Pinpoint the cell where the given text exists, returning its (x, y) midpoint coordinate. 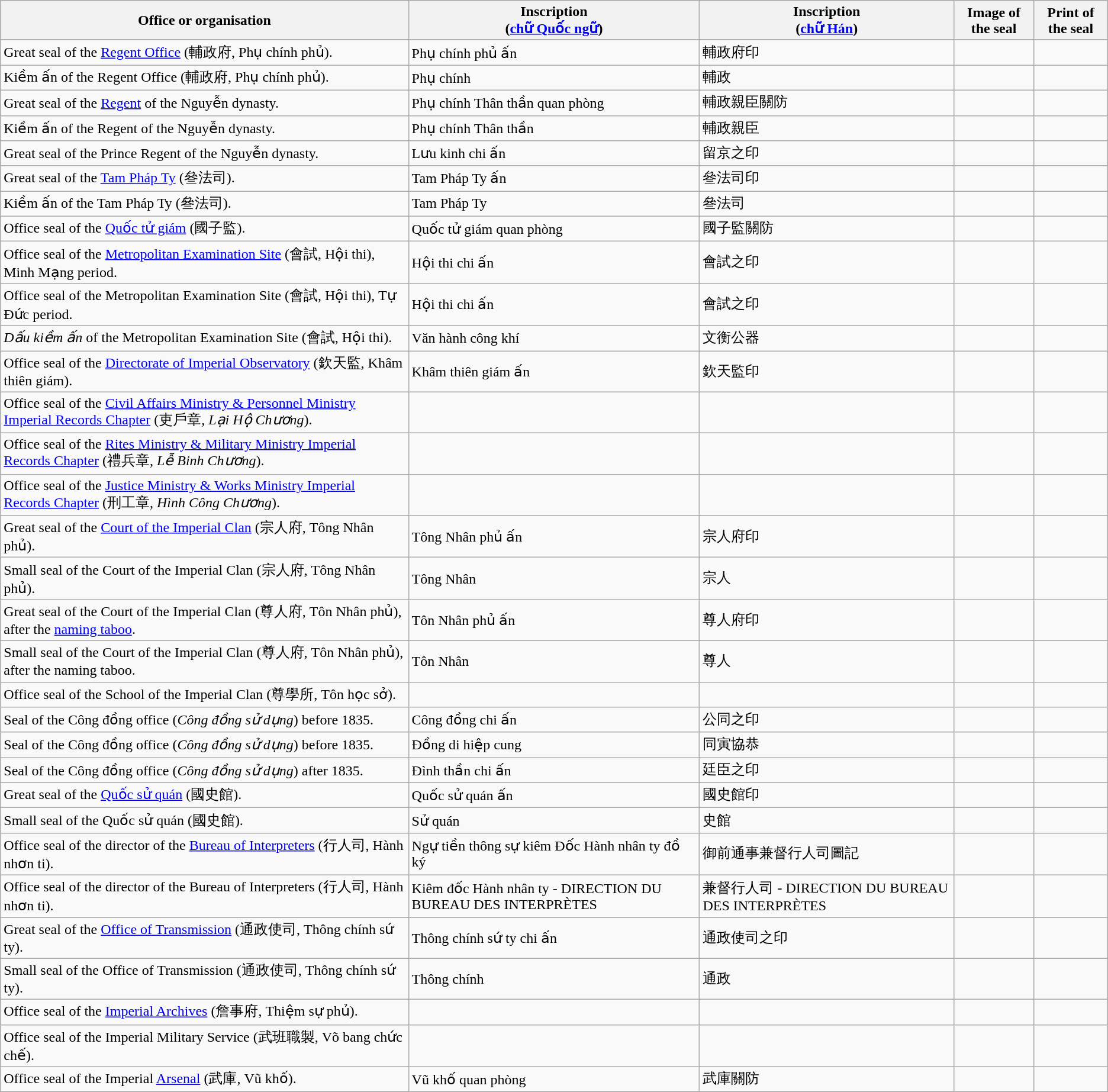
Kiêm đốc Hành nhân ty - DIRECTION DU BUREAU DES INTERPRÈTES (554, 896)
Great seal of the Regent Office (輔政府, Phụ chính phủ). (205, 52)
Office seal of the School of the Imperial Clan (尊學所, Tôn học sở). (205, 695)
Phụ chính (554, 78)
Công đồng chi ấn (554, 720)
輔政親臣 (827, 128)
Office seal of the Metropolitan Examination Site (會試, Hội thi), Minh Mạng period. (205, 263)
史館 (827, 820)
Inscription(chữ Quốc ngữ) (554, 20)
Small seal of the Court of the Imperial Clan (尊人府, Tôn Nhân phủ), after the naming taboo. (205, 661)
Thông chính (554, 979)
Vũ khố quan phòng (554, 1080)
通政 (827, 979)
Phụ chính Thân thần (554, 128)
Ngự tiền thông sự kiêm Đốc Hành nhân ty đồ ký (554, 853)
Tôn Nhân (554, 661)
國子監關防 (827, 228)
公同之印 (827, 720)
Office seal of the Civil Affairs Ministry & Personnel Ministry Imperial Records Chapter (吏戶章, Lại Hộ Chương). (205, 413)
Image of the seal (994, 20)
宗人府印 (827, 536)
Small seal of the Office of Transmission (通政使司, Thông chính sứ ty). (205, 979)
Office seal of the Rites Ministry & Military Ministry Imperial Records Chapter (禮兵章, Lễ Binh Chương). (205, 454)
御前通事兼督行人司圖記 (827, 853)
Office seal of the Imperial Arsenal (武庫, Vũ khố). (205, 1080)
Office seal of the Quốc tử giám (國子監). (205, 228)
Tông Nhân (554, 579)
輔政親臣關防 (827, 103)
通政使司之印 (827, 938)
Phụ chính phủ ấn (554, 52)
文衡公器 (827, 339)
Dấu kiềm ấn of the Metropolitan Examination Site (會試, Hội thi). (205, 339)
國史館印 (827, 795)
同寅協恭 (827, 745)
兼督行人司 - DIRECTION DU BUREAU DES INTERPRÈTES (827, 896)
Kiềm ấn of the Tam Pháp Ty (叄法司). (205, 204)
輔政府印 (827, 52)
廷臣之印 (827, 771)
Great seal of the Quốc sử quán (國史館). (205, 795)
武庫關防 (827, 1080)
Kiềm ấn of the Regent of the Nguyễn dynasty. (205, 128)
Quốc sử quán ấn (554, 795)
Small seal of the Quốc sử quán (國史館). (205, 820)
Great seal of the Regent of the Nguyễn dynasty. (205, 103)
Inscription(chữ Hán) (827, 20)
Great seal of the Prince Regent of the Nguyễn dynasty. (205, 154)
Sử quán (554, 820)
Great seal of the Tam Pháp Ty (叄法司). (205, 179)
宗人 (827, 579)
叄法司印 (827, 179)
Office or organisation (205, 20)
Office seal of the Directorate of Imperial Observatory (欽天監, Khâm thiên giám). (205, 371)
尊人府印 (827, 620)
Small seal of the Court of the Imperial Clan (宗人府, Tông Nhân phủ). (205, 579)
Lưu kinh chi ấn (554, 154)
欽天監印 (827, 371)
Tam Pháp Ty ấn (554, 179)
Thông chính sứ ty chi ấn (554, 938)
Office seal of the Imperial Military Service (武班職製, Võ bang chức chế). (205, 1045)
Văn hành công khí (554, 339)
Great seal of the Office of Transmission (通政使司, Thông chính sứ ty). (205, 938)
叄法司 (827, 204)
Đồng di hiệp cung (554, 745)
Office seal of the Metropolitan Examination Site (會試, Hội thi), Tự Đức period. (205, 304)
Đình thần chi ấn (554, 771)
Seal of the Công đồng office (Công đồng sử dụng) after 1835. (205, 771)
Phụ chính Thân thần quan phòng (554, 103)
Office seal of the Imperial Archives (詹事府, Thiệm sự phủ). (205, 1012)
Kiềm ấn of the Regent Office (輔政府, Phụ chính phủ). (205, 78)
尊人 (827, 661)
Tam Pháp Ty (554, 204)
Office seal of the Justice Ministry & Works Ministry Imperial Records Chapter (刑工章, Hình Công Chương). (205, 495)
Great seal of the Court of the Imperial Clan (宗人府, Tông Nhân phủ). (205, 536)
留京之印 (827, 154)
Print of the seal (1071, 20)
輔政 (827, 78)
Tông Nhân phủ ấn (554, 536)
Tôn Nhân phủ ấn (554, 620)
Great seal of the Court of the Imperial Clan (尊人府, Tôn Nhân phủ), after the naming taboo. (205, 620)
Khâm thiên giám ấn (554, 371)
Quốc tử giám quan phòng (554, 228)
